Scan for the cell matching the given text and deliver its (x, y) coordinate at center. 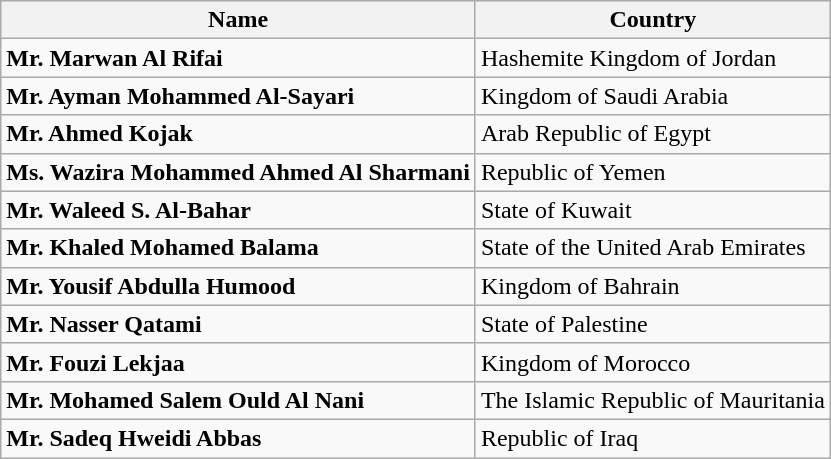
State of the United Arab Emirates (652, 248)
Kingdom of Bahrain (652, 286)
Mr. Fouzi Lekjaa (238, 362)
Kingdom of Morocco (652, 362)
Mr. Nasser Qatami (238, 324)
Mr. Khaled Mohamed Balama (238, 248)
Kingdom of Saudi Arabia (652, 96)
Republic of Yemen (652, 172)
Republic of Iraq (652, 438)
The Islamic Republic of Mauritania (652, 400)
State of Palestine (652, 324)
State of Kuwait (652, 210)
Mr. Ayman Mohammed Al-Sayari (238, 96)
Ms. Wazira Mohammed Ahmed Al Sharmani (238, 172)
Arab Republic of Egypt (652, 134)
Mr. Sadeq Hweidi Abbas (238, 438)
Mr. Marwan Al Rifai (238, 58)
Mr. Ahmed Kojak (238, 134)
Mr. Waleed S. Al-Bahar (238, 210)
Hashemite Kingdom of Jordan (652, 58)
Country (652, 20)
Mr. Yousif Abdulla Humood (238, 286)
Mr. Mohamed Salem Ould Al Nani (238, 400)
Name (238, 20)
